Identify which cell holds the provided text, then report its (X, Y) central coordinate. 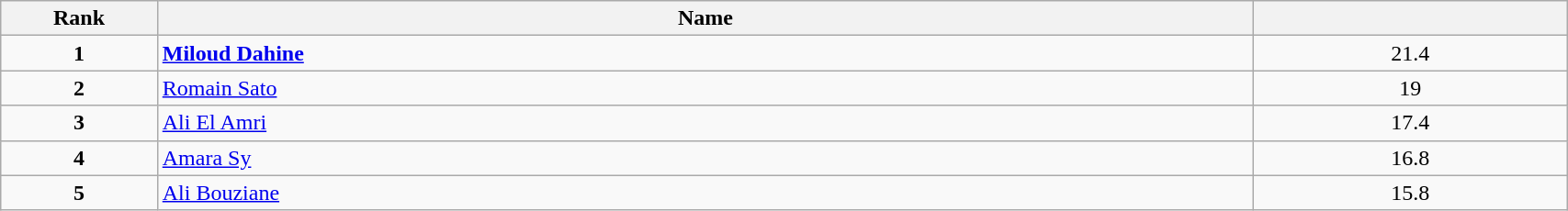
5 (79, 193)
Miloud Dahine (705, 53)
19 (1411, 88)
15.8 (1411, 193)
Name (705, 18)
2 (79, 88)
Amara Sy (705, 158)
1 (79, 53)
Romain Sato (705, 88)
16.8 (1411, 158)
21.4 (1411, 53)
Rank (79, 18)
4 (79, 158)
17.4 (1411, 123)
3 (79, 123)
Ali El Amri (705, 123)
Ali Bouziane (705, 193)
